Find where the given text appears and provide that cell's center as (x, y) coordinate. 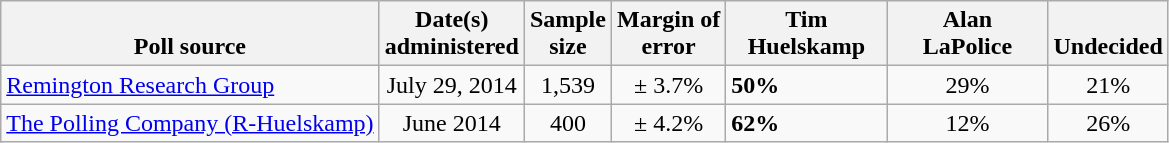
± 4.2% (668, 123)
Remington Research Group (190, 85)
1,539 (568, 85)
Margin oferror (668, 34)
50% (806, 85)
21% (1108, 85)
Poll source (190, 34)
29% (968, 85)
The Polling Company (R-Huelskamp) (190, 123)
Undecided (1108, 34)
Samplesize (568, 34)
July 29, 2014 (452, 85)
62% (806, 123)
Date(s)administered (452, 34)
TimHuelskamp (806, 34)
12% (968, 123)
AlanLaPolice (968, 34)
26% (1108, 123)
400 (568, 123)
June 2014 (452, 123)
± 3.7% (668, 85)
